Return the (x, y) coordinate for the center point of the cell that contains the specified text.  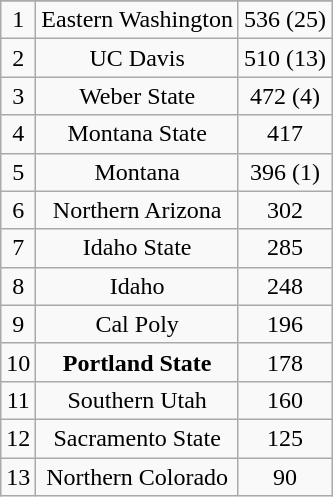
11 (18, 400)
4 (18, 134)
Weber State (138, 96)
125 (284, 438)
Cal Poly (138, 324)
Northern Colorado (138, 477)
3 (18, 96)
Montana State (138, 134)
Sacramento State (138, 438)
7 (18, 248)
Portland State (138, 362)
UC Davis (138, 58)
Idaho State (138, 248)
196 (284, 324)
285 (284, 248)
302 (284, 210)
2 (18, 58)
248 (284, 286)
8 (18, 286)
536 (25) (284, 20)
160 (284, 400)
Northern Arizona (138, 210)
1 (18, 20)
396 (1) (284, 172)
510 (13) (284, 58)
417 (284, 134)
90 (284, 477)
9 (18, 324)
13 (18, 477)
5 (18, 172)
Southern Utah (138, 400)
472 (4) (284, 96)
Idaho (138, 286)
Eastern Washington (138, 20)
12 (18, 438)
10 (18, 362)
178 (284, 362)
6 (18, 210)
Montana (138, 172)
